Capture the cell that displays the provided text and extract its (X, Y) central coordinate. 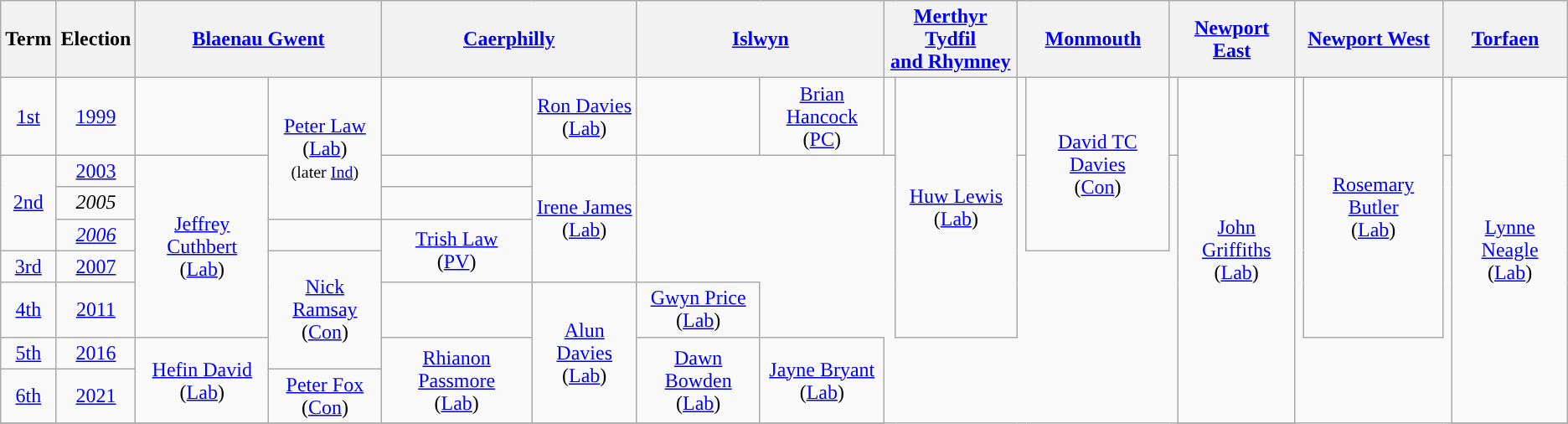
Huw Lewis(Lab) (957, 208)
Election (95, 39)
Newport East (1232, 39)
Blaenau Gwent (258, 39)
1st (28, 116)
Hefin David(Lab) (203, 380)
Irene James(Lab) (585, 219)
6th (28, 396)
Peter Fox(Con) (325, 396)
Merthyr Tydfiland Rhymney (951, 39)
Jeffrey Cuthbert(Lab) (203, 246)
3rd (28, 266)
Nick Ramsay(Con) (325, 310)
Peter Law(Lab)(later Ind) (325, 148)
Trish Law(PV) (456, 251)
Monmouth (1093, 39)
Newport West (1369, 39)
Term (28, 39)
Rosemary Butler(Lab) (1373, 208)
2016 (95, 353)
John Griffiths(Lab) (1236, 251)
2nd (28, 203)
1999 (95, 116)
Rhianon Passmore(Lab) (456, 380)
2021 (95, 396)
2006 (95, 235)
Caerphilly (509, 39)
Gwyn Price(Lab) (699, 310)
2011 (95, 310)
David TC Davies(Con) (1097, 164)
4th (28, 310)
Lynne Neagle(Lab) (1509, 251)
Dawn Bowden(Lab) (699, 380)
Torfaen (1505, 39)
2003 (95, 171)
Alun Davies(Lab) (585, 353)
2005 (95, 203)
Brian Hancock(PC) (823, 116)
Ron Davies(Lab) (585, 116)
Jayne Bryant(Lab) (823, 380)
5th (28, 353)
2007 (95, 266)
Islwyn (761, 39)
